Find where the given text appears and provide that cell's center as (X, Y) coordinate. 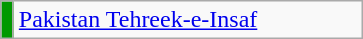
Pakistan Tehreek-e-Insaf (188, 20)
